Detect which cell encompasses the target text, then output its (X, Y) center coordinate. 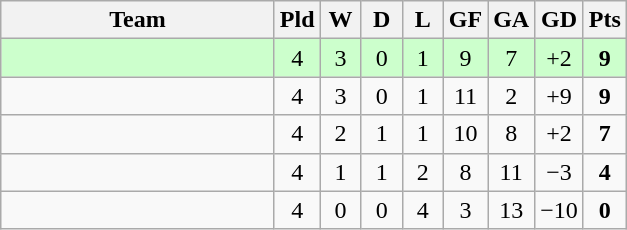
Pts (604, 20)
Pld (297, 20)
GF (465, 20)
L (422, 20)
Team (138, 20)
−3 (560, 172)
GD (560, 20)
10 (465, 134)
D (382, 20)
−10 (560, 210)
GA (512, 20)
W (340, 20)
13 (512, 210)
+9 (560, 96)
